Scan for the cell matching the given text and deliver its (x, y) coordinate at center. 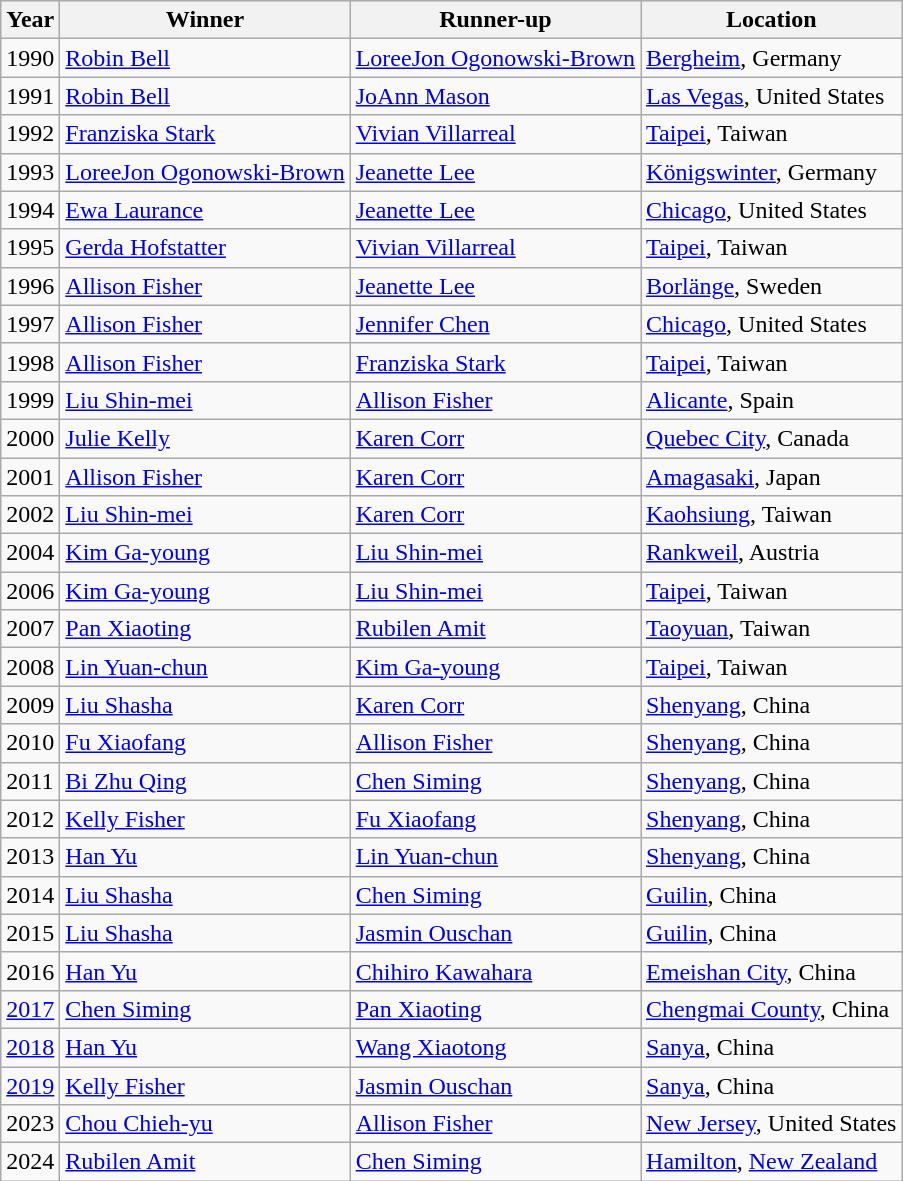
Location (772, 20)
Julie Kelly (205, 438)
Bergheim, Germany (772, 58)
2000 (30, 438)
Rankweil, Austria (772, 553)
2006 (30, 591)
Alicante, Spain (772, 400)
2013 (30, 857)
Königswinter, Germany (772, 172)
1999 (30, 400)
2012 (30, 819)
2023 (30, 1124)
2015 (30, 933)
Bi Zhu Qing (205, 781)
1997 (30, 324)
1995 (30, 248)
1990 (30, 58)
2007 (30, 629)
2011 (30, 781)
Taoyuan, Taiwan (772, 629)
Quebec City, Canada (772, 438)
Chengmai County, China (772, 1009)
Gerda Hofstatter (205, 248)
2004 (30, 553)
Winner (205, 20)
Year (30, 20)
Borlänge, Sweden (772, 286)
1993 (30, 172)
Emeishan City, China (772, 971)
2010 (30, 743)
2002 (30, 515)
Hamilton, New Zealand (772, 1162)
1991 (30, 96)
2009 (30, 705)
2024 (30, 1162)
1994 (30, 210)
1998 (30, 362)
New Jersey, United States (772, 1124)
2008 (30, 667)
Chihiro Kawahara (495, 971)
JoAnn Mason (495, 96)
1996 (30, 286)
2001 (30, 477)
Ewa Laurance (205, 210)
2017 (30, 1009)
2016 (30, 971)
Kaohsiung, Taiwan (772, 515)
Las Vegas, United States (772, 96)
Amagasaki, Japan (772, 477)
Runner-up (495, 20)
2018 (30, 1047)
1992 (30, 134)
Jennifer Chen (495, 324)
2014 (30, 895)
Chou Chieh-yu (205, 1124)
2019 (30, 1085)
Wang Xiaotong (495, 1047)
